For the text-containing cell, return its midpoint in [X, Y] coordinate format. 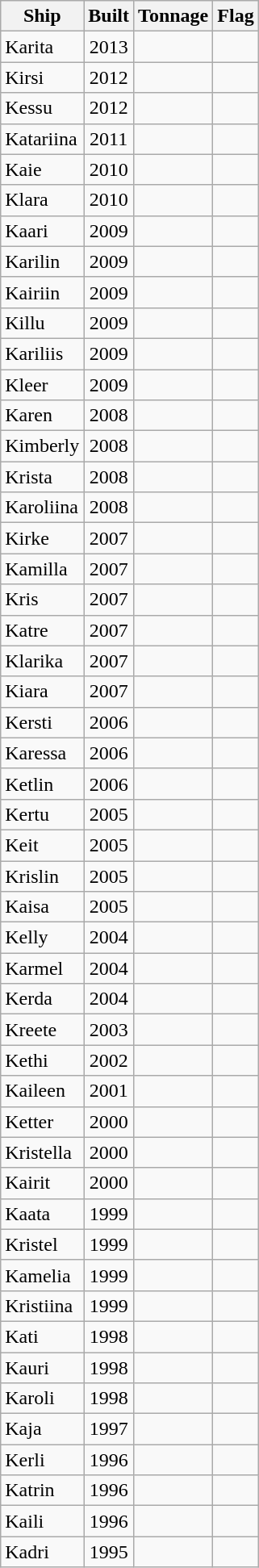
Kairiin [42, 292]
Karoliina [42, 508]
Kadri [42, 1552]
Kaisa [42, 907]
Kaari [42, 231]
Kersti [42, 722]
Kaata [42, 1214]
2001 [109, 1091]
2011 [109, 139]
Kauri [42, 1368]
Kamelia [42, 1275]
Kati [42, 1336]
Ketlin [42, 784]
Kariliis [42, 353]
Killu [42, 323]
Kristella [42, 1152]
Kristiina [42, 1306]
Built [109, 16]
Kirsi [42, 77]
Kelly [42, 938]
Karessa [42, 753]
Kamilla [42, 569]
Katrin [42, 1491]
Kiara [42, 692]
Ship [42, 16]
Kirke [42, 538]
1997 [109, 1429]
Karen [42, 416]
Katre [42, 630]
Kaileen [42, 1091]
Ketter [42, 1122]
Karilin [42, 261]
Kerda [42, 999]
Kreete [42, 1030]
Kristel [42, 1244]
1995 [109, 1552]
Karita [42, 47]
Kessu [42, 108]
Katariina [42, 139]
Kaja [42, 1429]
Klarika [42, 661]
Kairit [42, 1183]
2002 [109, 1060]
2013 [109, 47]
Karoli [42, 1399]
Kleer [42, 385]
Krislin [42, 876]
Kimberly [42, 446]
Flag [236, 16]
Kaie [42, 169]
Kerli [42, 1460]
Krista [42, 477]
Keit [42, 845]
Kaili [42, 1521]
Tonnage [173, 16]
Kethi [42, 1060]
Kertu [42, 814]
Karmel [42, 968]
2003 [109, 1030]
Klara [42, 200]
Kris [42, 600]
